Pinpoint the cell where the given text exists, returning its (x, y) midpoint coordinate. 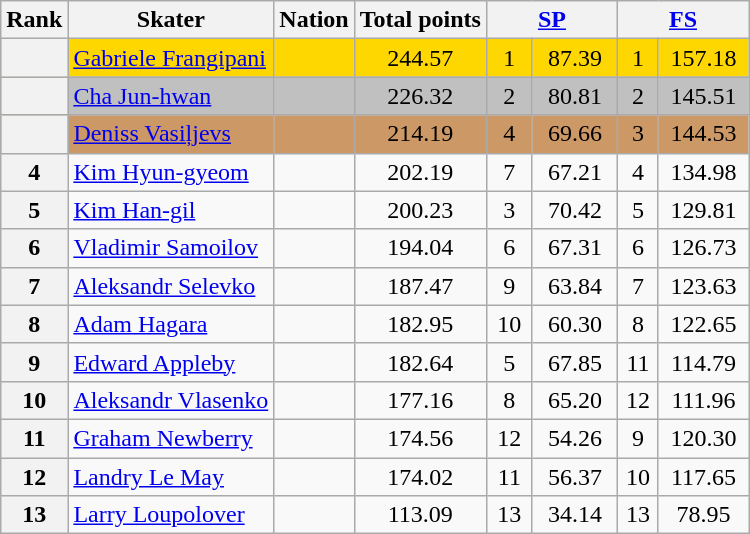
87.39 (574, 58)
56.37 (574, 477)
Landry Le May (171, 477)
129.81 (703, 210)
226.32 (420, 96)
78.95 (703, 515)
63.84 (574, 286)
187.47 (420, 286)
Gabriele Frangipani (171, 58)
Deniss Vasiļjevs (171, 134)
123.63 (703, 286)
Total points (420, 20)
Graham Newberry (171, 438)
Nation (314, 20)
157.18 (703, 58)
Adam Hagara (171, 324)
126.73 (703, 248)
67.31 (574, 248)
244.57 (420, 58)
120.30 (703, 438)
Vladimir Samoilov (171, 248)
69.66 (574, 134)
134.98 (703, 172)
200.23 (420, 210)
65.20 (574, 400)
Edward Appleby (171, 362)
114.79 (703, 362)
214.19 (420, 134)
Kim Hyun-gyeom (171, 172)
Aleksandr Selevko (171, 286)
117.65 (703, 477)
80.81 (574, 96)
Larry Loupolover (171, 515)
144.53 (703, 134)
182.64 (420, 362)
Cha Jun-hwan (171, 96)
202.19 (420, 172)
67.21 (574, 172)
145.51 (703, 96)
70.42 (574, 210)
182.95 (420, 324)
177.16 (420, 400)
34.14 (574, 515)
174.56 (420, 438)
FS (682, 20)
174.02 (420, 477)
111.96 (703, 400)
Kim Han-gil (171, 210)
Aleksandr Vlasenko (171, 400)
Skater (171, 20)
194.04 (420, 248)
SP (552, 20)
60.30 (574, 324)
113.09 (420, 515)
54.26 (574, 438)
Rank (34, 20)
122.65 (703, 324)
67.85 (574, 362)
